Extract the [x, y] coordinate from the center of the cell holding the provided text.  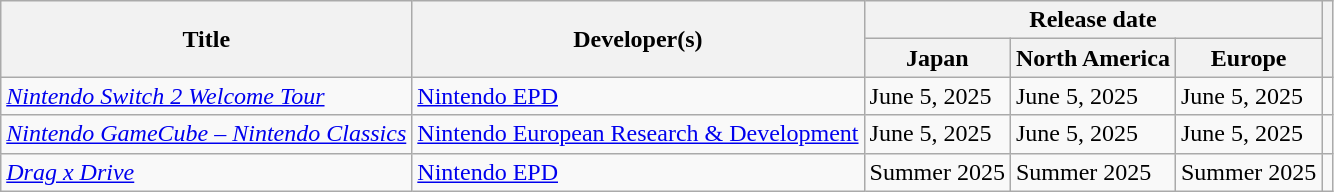
Drag x Drive [206, 172]
Nintendo European Research & Development [638, 134]
Developer(s) [638, 39]
Title [206, 39]
Nintendo GameCube – Nintendo Classics [206, 134]
North America [1092, 58]
Release date [1093, 20]
Nintendo Switch 2 Welcome Tour [206, 96]
Japan [937, 58]
Europe [1248, 58]
